Return the [X, Y] coordinate for the center point of the cell that contains the specified text.  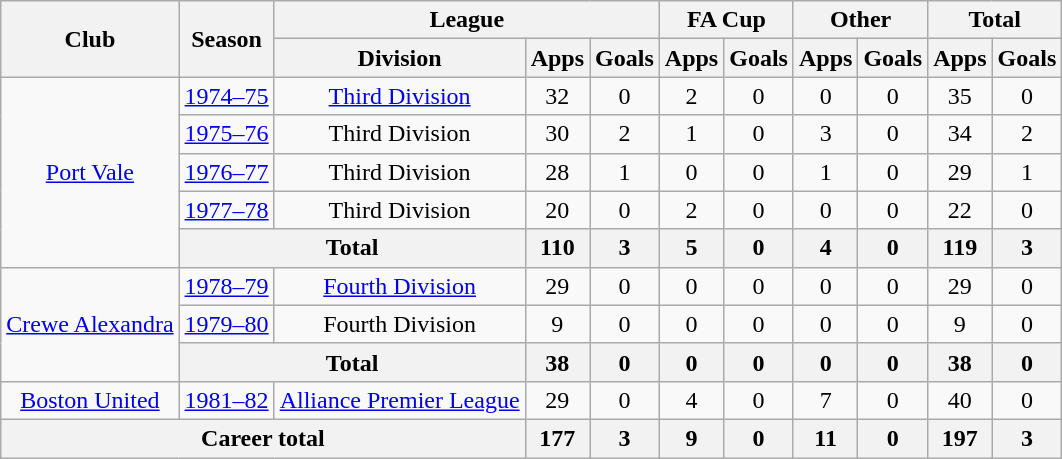
1975–76 [226, 134]
7 [825, 400]
110 [557, 248]
177 [557, 438]
5 [691, 248]
Career total [263, 438]
197 [960, 438]
Season [226, 39]
11 [825, 438]
1978–79 [226, 286]
League [466, 20]
32 [557, 96]
Crewe Alexandra [90, 324]
20 [557, 210]
Other [860, 20]
1979–80 [226, 324]
Boston United [90, 400]
1977–78 [226, 210]
34 [960, 134]
1981–82 [226, 400]
119 [960, 248]
1974–75 [226, 96]
Club [90, 39]
30 [557, 134]
Alliance Premier League [400, 400]
28 [557, 172]
Port Vale [90, 172]
35 [960, 96]
22 [960, 210]
1976–77 [226, 172]
FA Cup [726, 20]
Division [400, 58]
40 [960, 400]
